Capture the cell that displays the provided text and extract its [x, y] central coordinate. 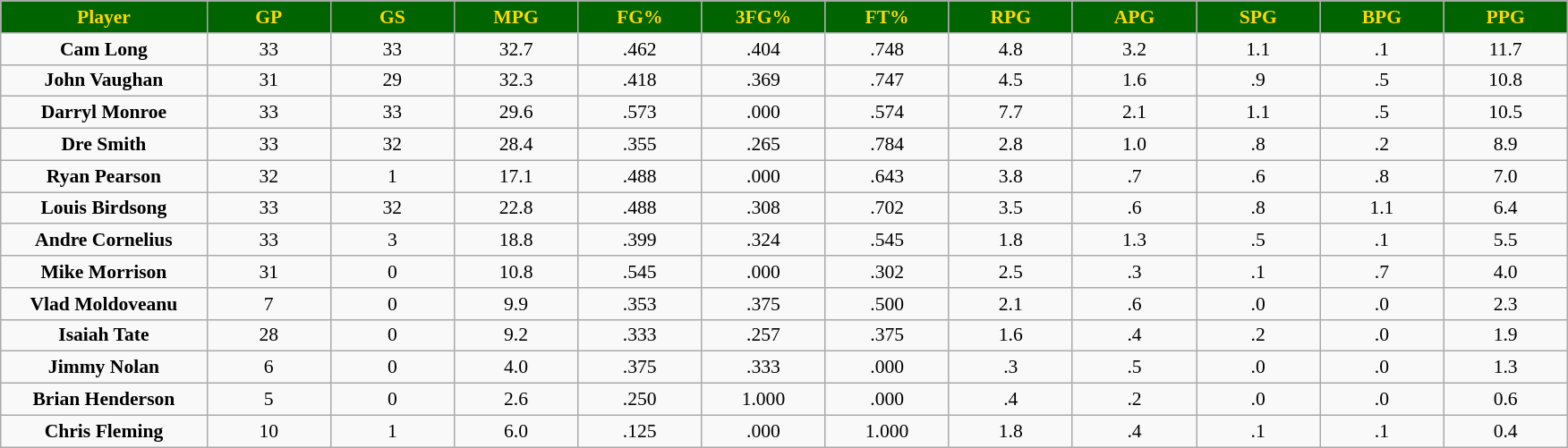
11.7 [1505, 49]
Andre Cornelius [104, 241]
6.4 [1505, 208]
22.8 [516, 208]
Ryan Pearson [104, 176]
.257 [763, 335]
7.0 [1505, 176]
Jimmy Nolan [104, 368]
8.9 [1505, 145]
3.2 [1134, 49]
.308 [763, 208]
.265 [763, 145]
SPG [1258, 17]
Chris Fleming [104, 431]
.784 [887, 145]
.353 [640, 304]
32.7 [516, 49]
.643 [887, 176]
.462 [640, 49]
0.6 [1505, 400]
.250 [640, 400]
.125 [640, 431]
Cam Long [104, 49]
Louis Birdsong [104, 208]
5.5 [1505, 241]
.324 [763, 241]
BPG [1382, 17]
Brian Henderson [104, 400]
10.5 [1505, 113]
.399 [640, 241]
3.5 [1010, 208]
9.9 [516, 304]
6 [268, 368]
.418 [640, 80]
.702 [887, 208]
FG% [640, 17]
18.8 [516, 241]
.369 [763, 80]
4.5 [1010, 80]
RPG [1010, 17]
3FG% [763, 17]
1.9 [1505, 335]
29 [392, 80]
7 [268, 304]
28.4 [516, 145]
2.3 [1505, 304]
7.7 [1010, 113]
Dre Smith [104, 145]
29.6 [516, 113]
2.8 [1010, 145]
1.0 [1134, 145]
9.2 [516, 335]
John Vaughan [104, 80]
Isaiah Tate [104, 335]
.302 [887, 272]
2.6 [516, 400]
.9 [1258, 80]
5 [268, 400]
4.8 [1010, 49]
3 [392, 241]
MPG [516, 17]
.747 [887, 80]
Mike Morrison [104, 272]
PPG [1505, 17]
GS [392, 17]
17.1 [516, 176]
.748 [887, 49]
.355 [640, 145]
32.3 [516, 80]
Darryl Monroe [104, 113]
Vlad Moldoveanu [104, 304]
.574 [887, 113]
0.4 [1505, 431]
.500 [887, 304]
.404 [763, 49]
3.8 [1010, 176]
FT% [887, 17]
.573 [640, 113]
GP [268, 17]
APG [1134, 17]
28 [268, 335]
10 [268, 431]
2.5 [1010, 272]
6.0 [516, 431]
Player [104, 17]
